Determine the [x, y] coordinate at the center of the cell enclosing the given text.  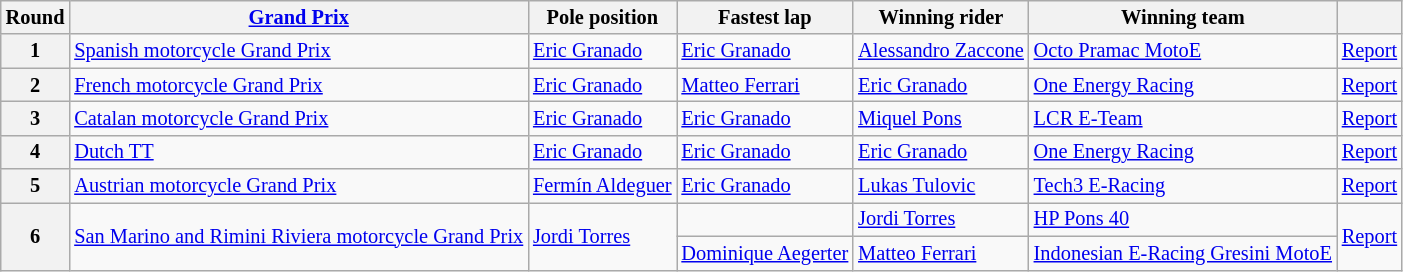
Alessandro Zaccone [941, 51]
Fermín Aldeguer [602, 186]
HP Pons 40 [1183, 219]
Spanish motorcycle Grand Prix [298, 51]
Indonesian E-Racing Gresini MotoE [1183, 253]
Austrian motorcycle Grand Prix [298, 186]
Octo Pramac MotoE [1183, 51]
2 [36, 85]
Winning team [1183, 17]
San Marino and Rimini Riviera motorcycle Grand Prix [298, 236]
3 [36, 118]
Pole position [602, 17]
5 [36, 186]
Fastest lap [764, 17]
1 [36, 51]
4 [36, 152]
Round [36, 17]
Winning rider [941, 17]
Dominique Aegerter [764, 253]
LCR E-Team [1183, 118]
6 [36, 236]
Catalan motorcycle Grand Prix [298, 118]
Grand Prix [298, 17]
Miquel Pons [941, 118]
Dutch TT [298, 152]
Tech3 E-Racing [1183, 186]
Lukas Tulovic [941, 186]
French motorcycle Grand Prix [298, 85]
